Determine the [X, Y] coordinate at the center of the cell enclosing the given text.  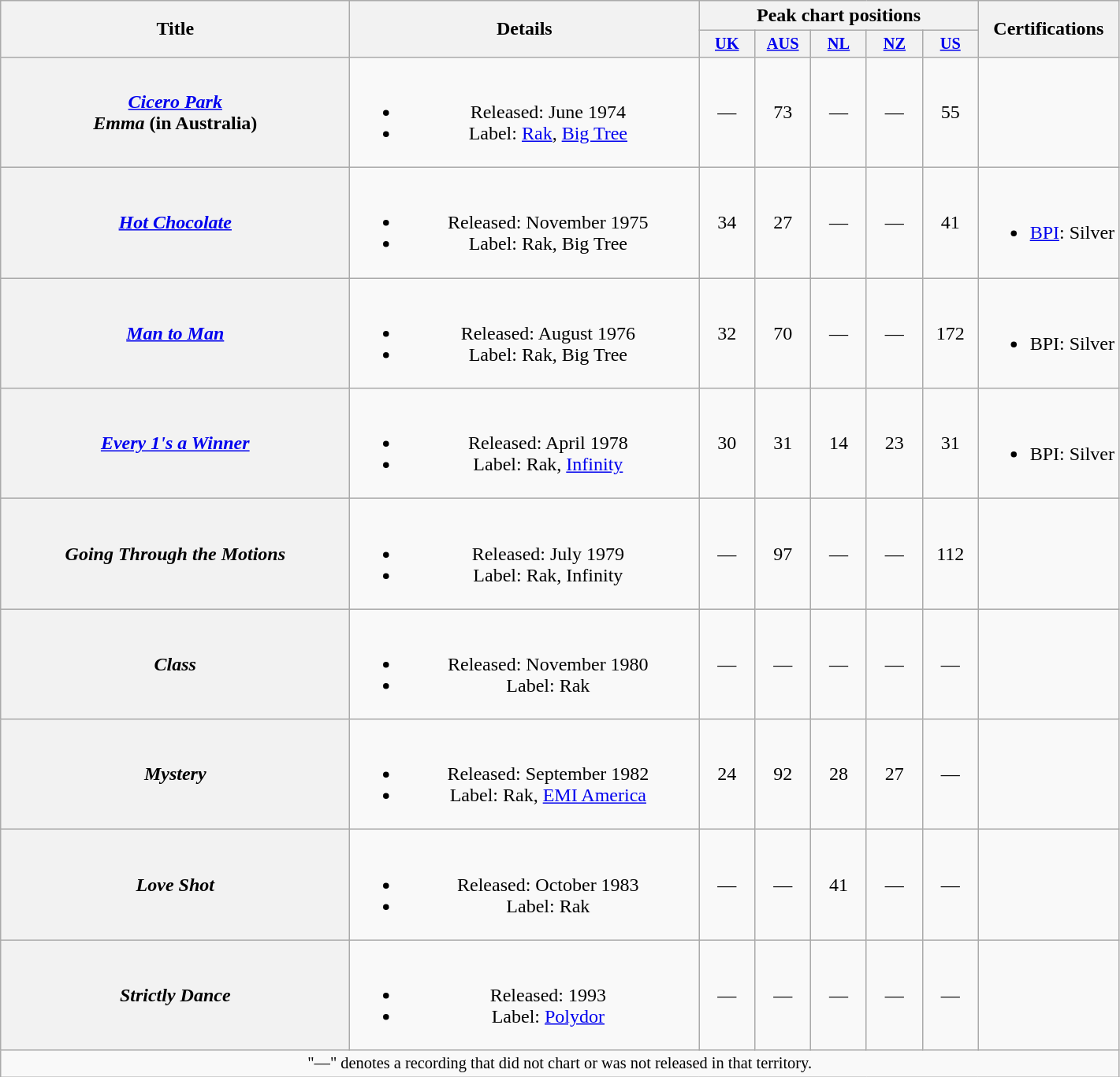
34 [727, 223]
55 [951, 112]
Class [175, 664]
Certifications [1048, 29]
AUS [783, 44]
32 [727, 333]
NL [839, 44]
23 [894, 444]
Every 1's a Winner [175, 444]
Going Through the Motions [175, 554]
28 [839, 774]
Released: October 1983Label: Rak [525, 885]
172 [951, 333]
92 [783, 774]
Mystery [175, 774]
112 [951, 554]
"—" denotes a recording that did not chart or was not released in that territory. [560, 1064]
Man to Man [175, 333]
NZ [894, 44]
Cicero Park Emma (in Australia) [175, 112]
Released: November 1975Label: Rak, Big Tree [525, 223]
Love Shot [175, 885]
73 [783, 112]
Released: June 1974Label: Rak, Big Tree [525, 112]
Released: April 1978Label: Rak, Infinity [525, 444]
Hot Chocolate [175, 223]
Strictly Dance [175, 995]
Released: September 1982Label: Rak, EMI America [525, 774]
Peak chart positions [839, 16]
Released: August 1976Label: Rak, Big Tree [525, 333]
Details [525, 29]
Released: November 1980Label: Rak [525, 664]
30 [727, 444]
Released: 1993Label: Polydor [525, 995]
UK [727, 44]
Title [175, 29]
Released: July 1979Label: Rak, Infinity [525, 554]
24 [727, 774]
14 [839, 444]
70 [783, 333]
97 [783, 554]
US [951, 44]
